Locate the cell with the specified text and output its [x, y] center coordinate. 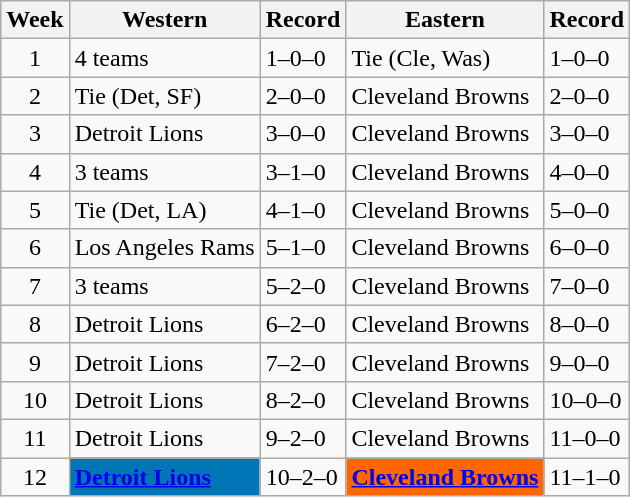
Week [35, 20]
4–1–0 [303, 210]
7–2–0 [303, 362]
3–1–0 [303, 172]
5–1–0 [303, 248]
7 [35, 286]
7–0–0 [587, 286]
8–2–0 [303, 400]
11–0–0 [587, 438]
9 [35, 362]
4 [35, 172]
5–2–0 [303, 286]
4–0–0 [587, 172]
Western [164, 20]
4 teams [164, 58]
5 [35, 210]
Tie (Cle, Was) [445, 58]
Eastern [445, 20]
3 [35, 134]
10 [35, 400]
11–1–0 [587, 477]
Tie (Det, SF) [164, 96]
2 [35, 96]
6–2–0 [303, 324]
5–0–0 [587, 210]
9–0–0 [587, 362]
11 [35, 438]
Los Angeles Rams [164, 248]
1 [35, 58]
8–0–0 [587, 324]
10–2–0 [303, 477]
6 [35, 248]
6–0–0 [587, 248]
Tie (Det, LA) [164, 210]
12 [35, 477]
10–0–0 [587, 400]
9–2–0 [303, 438]
8 [35, 324]
